For the text-containing cell, return its midpoint in [X, Y] coordinate format. 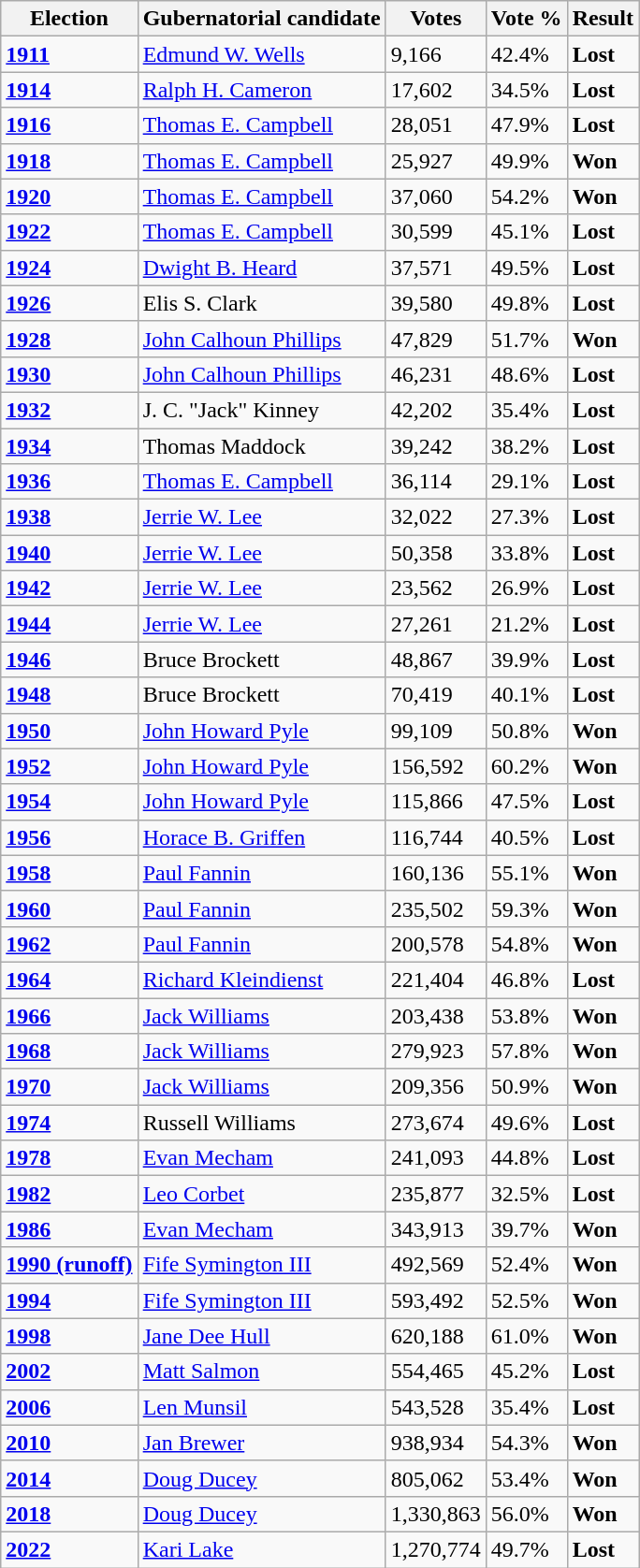
1918 [69, 161]
47.5% [526, 802]
50,358 [436, 553]
1950 [69, 731]
203,438 [436, 1015]
1924 [69, 268]
51.7% [526, 339]
1994 [69, 1300]
1944 [69, 624]
1911 [69, 54]
50.9% [526, 1087]
54.2% [526, 196]
44.8% [526, 1158]
1960 [69, 908]
56.0% [526, 1514]
50.8% [526, 731]
Gubernatorial candidate [262, 19]
156,592 [436, 766]
1970 [69, 1087]
1964 [69, 980]
47.9% [526, 125]
Election [69, 19]
1942 [69, 588]
54.3% [526, 1443]
23,562 [436, 588]
40.1% [526, 695]
61.0% [526, 1336]
Elis S. Clark [262, 303]
Len Munsil [262, 1407]
57.8% [526, 1052]
49.8% [526, 303]
343,913 [436, 1229]
1948 [69, 695]
160,136 [436, 873]
279,923 [436, 1052]
17,602 [436, 90]
59.3% [526, 908]
554,465 [436, 1372]
Ralph H. Cameron [262, 90]
Leo Corbet [262, 1194]
200,578 [436, 944]
27,261 [436, 624]
37,060 [436, 196]
52.4% [526, 1265]
Result [603, 19]
2010 [69, 1443]
221,404 [436, 980]
Horace B. Griffen [262, 837]
1998 [69, 1336]
593,492 [436, 1300]
49.5% [526, 268]
2014 [69, 1478]
209,356 [436, 1087]
J. C. "Jack" Kinney [262, 410]
49.6% [526, 1123]
55.1% [526, 873]
1,330,863 [436, 1514]
1982 [69, 1194]
34.5% [526, 90]
Vote % [526, 19]
29.1% [526, 482]
26.9% [526, 588]
48.6% [526, 374]
1922 [69, 232]
1974 [69, 1123]
1956 [69, 837]
46.8% [526, 980]
116,744 [436, 837]
2002 [69, 1372]
1914 [69, 90]
938,934 [436, 1443]
Jan Brewer [262, 1443]
1930 [69, 374]
Thomas Maddock [262, 446]
1932 [69, 410]
543,528 [436, 1407]
1,270,774 [436, 1549]
47,829 [436, 339]
40.5% [526, 837]
27.3% [526, 517]
1936 [69, 482]
39.9% [526, 660]
Matt Salmon [262, 1372]
49.7% [526, 1549]
33.8% [526, 553]
Russell Williams [262, 1123]
48,867 [436, 660]
1938 [69, 517]
235,877 [436, 1194]
54.8% [526, 944]
42,202 [436, 410]
42.4% [526, 54]
32,022 [436, 517]
53.4% [526, 1478]
39.7% [526, 1229]
273,674 [436, 1123]
60.2% [526, 766]
39,580 [436, 303]
21.2% [526, 624]
115,866 [436, 802]
1966 [69, 1015]
25,927 [436, 161]
45.1% [526, 232]
805,062 [436, 1478]
Jane Dee Hull [262, 1336]
1940 [69, 553]
235,502 [436, 908]
38.2% [526, 446]
Edmund W. Wells [262, 54]
Votes [436, 19]
1958 [69, 873]
46,231 [436, 374]
Dwight B. Heard [262, 268]
52.5% [526, 1300]
32.5% [526, 1194]
2006 [69, 1407]
1916 [69, 125]
1934 [69, 446]
241,093 [436, 1158]
492,569 [436, 1265]
2018 [69, 1514]
1926 [69, 303]
1928 [69, 339]
28,051 [436, 125]
620,188 [436, 1336]
1990 (runoff) [69, 1265]
30,599 [436, 232]
36,114 [436, 482]
1952 [69, 766]
53.8% [526, 1015]
37,571 [436, 268]
1978 [69, 1158]
99,109 [436, 731]
1954 [69, 802]
1962 [69, 944]
1920 [69, 196]
49.9% [526, 161]
1986 [69, 1229]
45.2% [526, 1372]
9,166 [436, 54]
Richard Kleindienst [262, 980]
70,419 [436, 695]
Kari Lake [262, 1549]
1946 [69, 660]
2022 [69, 1549]
1968 [69, 1052]
39,242 [436, 446]
